Scan for the cell matching the given text and deliver its (x, y) coordinate at center. 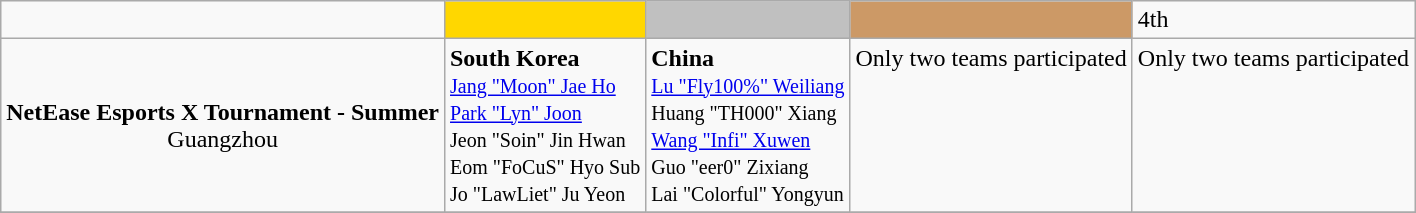
South Korea Jang "Moon" Jae Ho Park "Lyn" Joon Jeon "Soin" Jin Hwan Eom "FoCuS" Hyo Sub Jo "LawLiet" Ju Yeon (544, 126)
China Lu "Fly100%" Weiliang Huang "TH000" Xiang Wang "Infi" Xuwen Guo "eer0" Zixiang Lai "Colorful" Yongyun (748, 126)
4th (1273, 20)
NetEase Esports X Tournament - Summer Guangzhou (223, 126)
